Pinpoint the cell where the given text exists, returning its [x, y] midpoint coordinate. 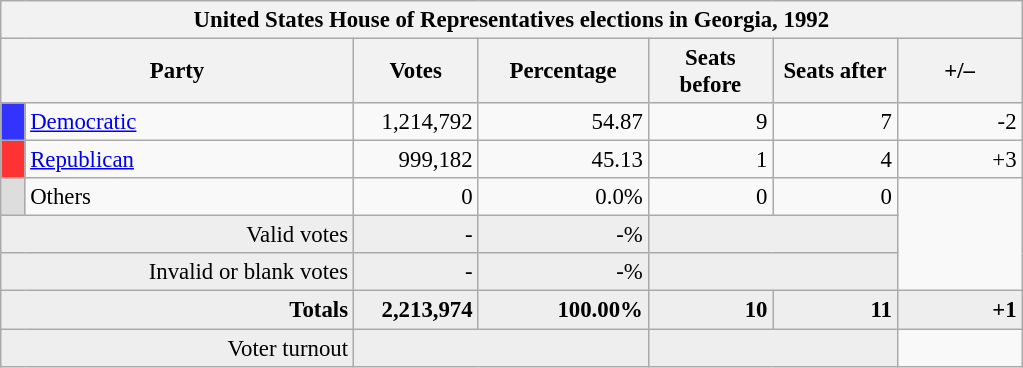
Seats before [710, 72]
9 [710, 122]
+/– [960, 72]
0.0% [563, 197]
Percentage [563, 72]
Party [178, 72]
Valid votes [178, 235]
4 [836, 160]
1,214,792 [416, 122]
Voter turnout [178, 348]
10 [710, 310]
Others [189, 197]
2,213,974 [416, 310]
Invalid or blank votes [178, 273]
Seats after [836, 72]
54.87 [563, 122]
Democratic [189, 122]
7 [836, 122]
Votes [416, 72]
Totals [178, 310]
999,182 [416, 160]
1 [710, 160]
Republican [189, 160]
United States House of Representatives elections in Georgia, 1992 [512, 20]
-2 [960, 122]
+1 [960, 310]
+3 [960, 160]
100.00% [563, 310]
11 [836, 310]
45.13 [563, 160]
